Return the (X, Y) coordinate for the center point of the cell that contains the specified text.  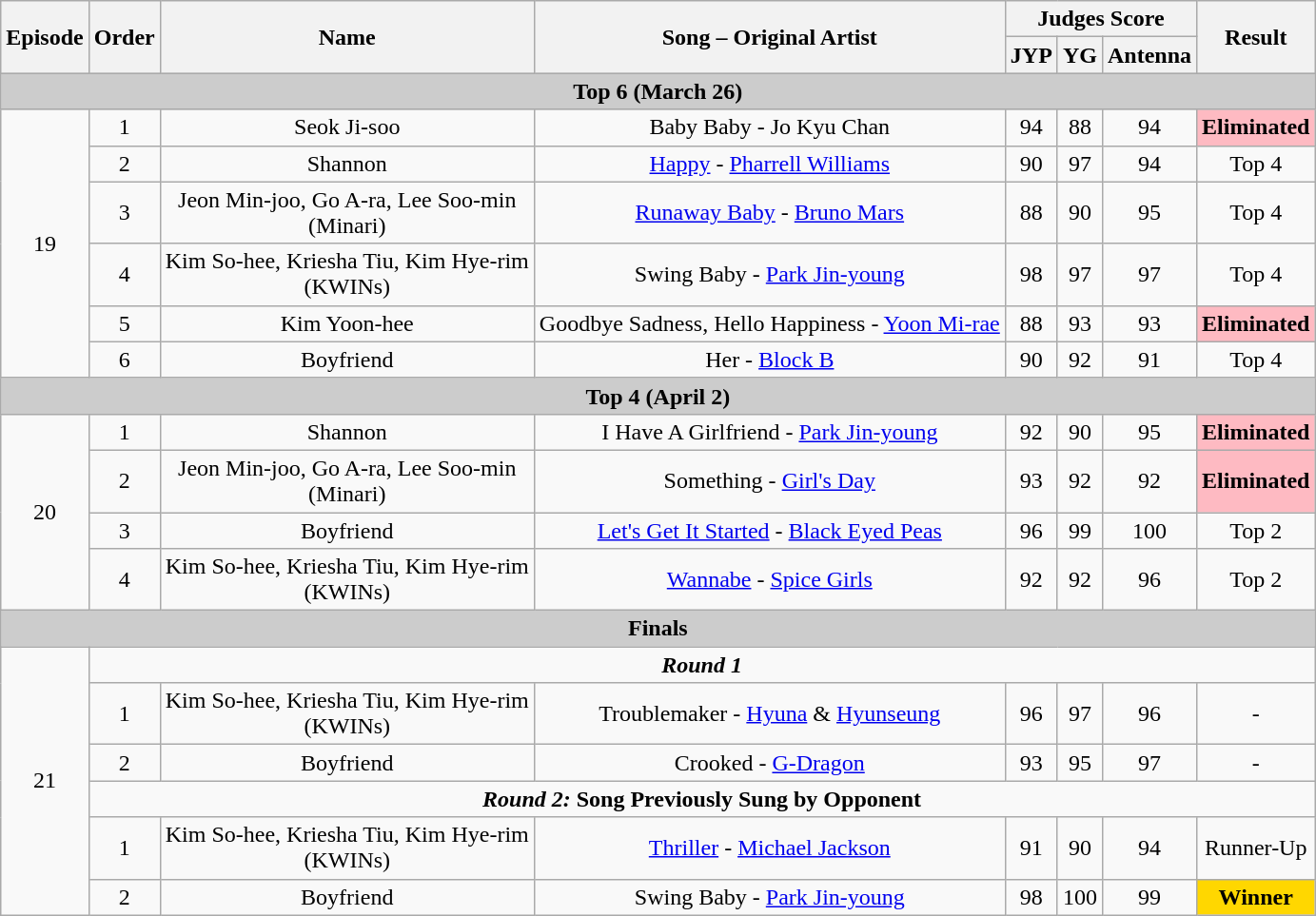
Finals (658, 629)
Goodbye Sadness, Hello Happiness - Yoon Mi-rae (769, 323)
JYP (1031, 55)
Something - Girl's Day (769, 481)
6 (124, 360)
Thriller - Michael Jackson (769, 848)
Round 2: Song Previously Sung by Opponent (702, 799)
19 (45, 244)
Wannabe - Spice Girls (769, 580)
Happy - Pharrell Williams (769, 164)
Runaway Baby - Bruno Mars (769, 213)
I Have A Girlfriend - Park Jin-young (769, 432)
Baby Baby - Jo Kyu Chan (769, 127)
Name (346, 37)
Seok Ji-soo (346, 127)
Result (1256, 37)
Round 1 (702, 665)
Episode (45, 37)
Order (124, 37)
20 (45, 512)
Let's Get It Started - Black Eyed Peas (769, 530)
Top 6 (March 26) (658, 91)
Antenna (1149, 55)
Crooked - G-Dragon (769, 763)
21 (45, 781)
Winner (1256, 897)
5 (124, 323)
Judges Score (1100, 19)
Kim Yoon-hee (346, 323)
Runner-Up (1256, 848)
Song – Original Artist (769, 37)
Troublemaker - Hyuna & Hyunseung (769, 713)
Top 4 (April 2) (658, 396)
Her - Block B (769, 360)
YG (1079, 55)
